Detect which cell encompasses the target text, then output its [X, Y] center coordinate. 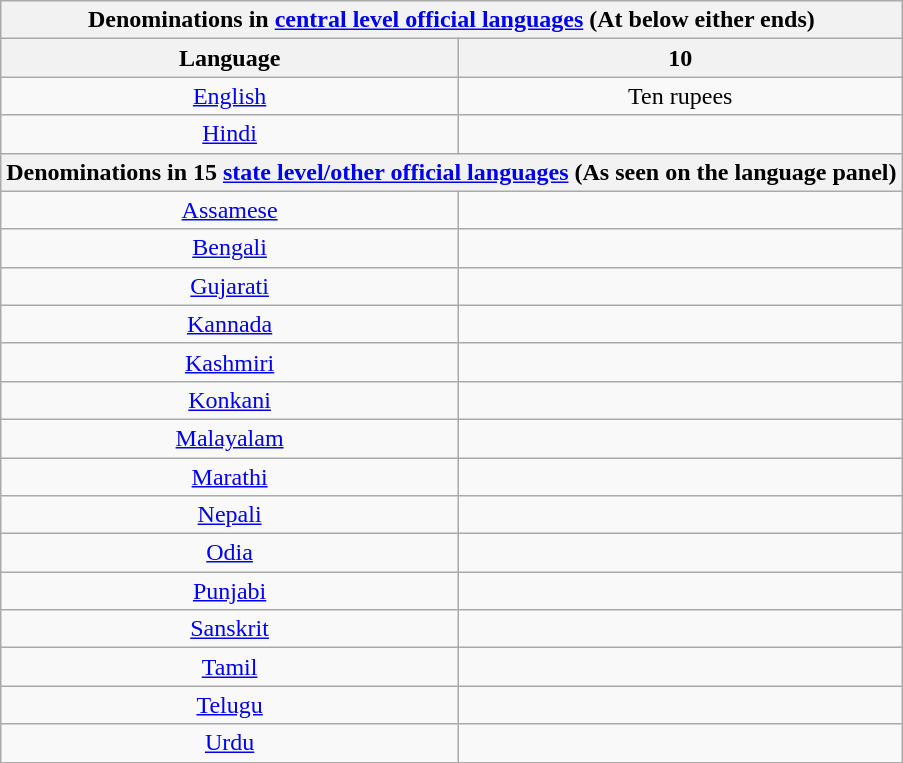
English [230, 96]
Denominations in 15 state level/other official languages (As seen on the language panel) [452, 172]
Odia [230, 553]
Nepali [230, 515]
Gujarati [230, 286]
Malayalam [230, 438]
Tamil [230, 667]
Marathi [230, 477]
Hindi [230, 134]
Punjabi [230, 591]
Ten rupees [680, 96]
Konkani [230, 400]
Sanskrit [230, 629]
Assamese [230, 210]
Kashmiri [230, 362]
Kannada [230, 324]
Denominations in central level official languages (At below either ends) [452, 20]
Bengali [230, 248]
Urdu [230, 743]
10 [680, 58]
Language [230, 58]
Telugu [230, 705]
